For the text-containing cell, return its midpoint in [X, Y] coordinate format. 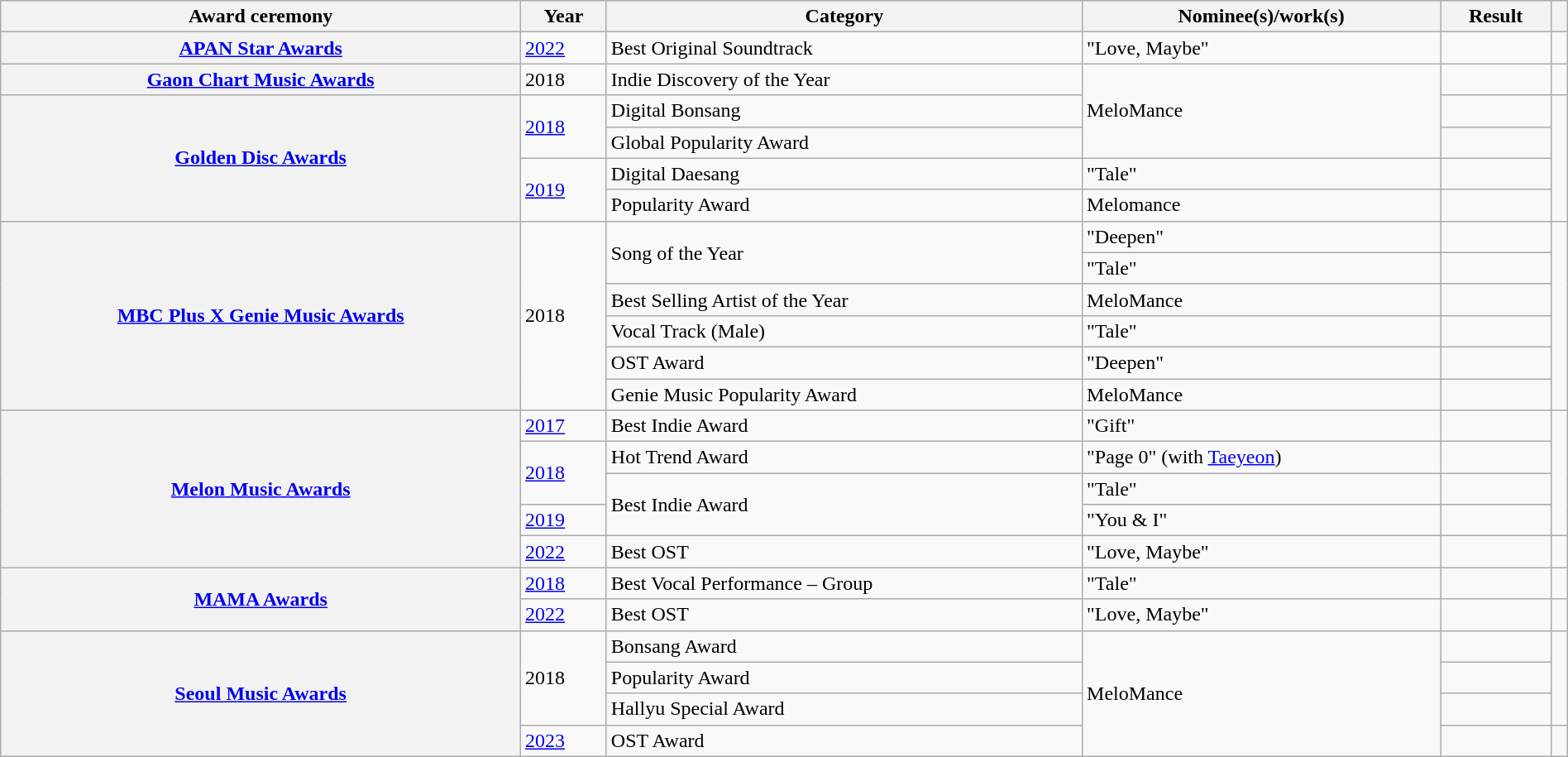
Result [1496, 17]
Genie Music Popularity Award [844, 395]
Category [844, 17]
Global Popularity Award [844, 142]
Nominee(s)/work(s) [1262, 17]
"Gift" [1262, 426]
"You & I" [1262, 520]
Seoul Music Awards [261, 693]
Award ceremony [261, 17]
Bonsang Award [844, 646]
Best Vocal Performance – Group [844, 583]
Indie Discovery of the Year [844, 79]
Digital Daesang [844, 174]
MBC Plus X Genie Music Awards [261, 315]
MAMA Awards [261, 599]
Best Original Soundtrack [844, 48]
Year [564, 17]
Gaon Chart Music Awards [261, 79]
Melomance [1262, 205]
2017 [564, 426]
APAN Star Awards [261, 48]
Best Selling Artist of the Year [844, 299]
Golden Disc Awards [261, 158]
Hallyu Special Award [844, 709]
Vocal Track (Male) [844, 331]
Digital Bonsang [844, 111]
Melon Music Awards [261, 489]
2023 [564, 740]
Hot Trend Award [844, 458]
Song of the Year [844, 252]
"Page 0" (with Taeyeon) [1262, 458]
